Capture the cell that displays the provided text and extract its (x, y) central coordinate. 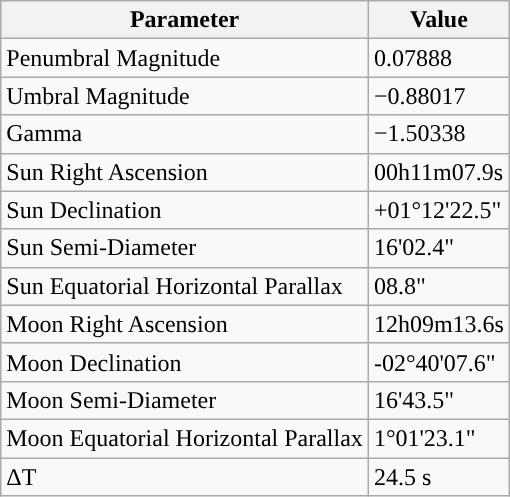
Sun Equatorial Horizontal Parallax (185, 286)
12h09m13.6s (438, 324)
Umbral Magnitude (185, 96)
1°01'23.1" (438, 438)
-02°40'07.6" (438, 362)
00h11m07.9s (438, 172)
−1.50338 (438, 134)
−0.88017 (438, 96)
Moon Declination (185, 362)
ΔT (185, 477)
Value (438, 20)
0.07888 (438, 58)
Sun Right Ascension (185, 172)
Gamma (185, 134)
Sun Declination (185, 210)
Moon Equatorial Horizontal Parallax (185, 438)
16'43.5" (438, 400)
Moon Right Ascension (185, 324)
Penumbral Magnitude (185, 58)
16'02.4" (438, 248)
Sun Semi-Diameter (185, 248)
24.5 s (438, 477)
Parameter (185, 20)
08.8" (438, 286)
+01°12'22.5" (438, 210)
Moon Semi-Diameter (185, 400)
